Scan for the cell matching the given text and deliver its (x, y) coordinate at center. 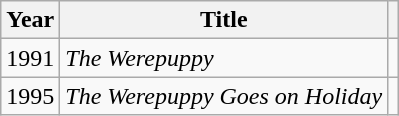
1991 (30, 58)
Title (224, 20)
The Werepuppy Goes on Holiday (224, 96)
Year (30, 20)
The Werepuppy (224, 58)
1995 (30, 96)
